Capture the cell that displays the provided text and extract its [x, y] central coordinate. 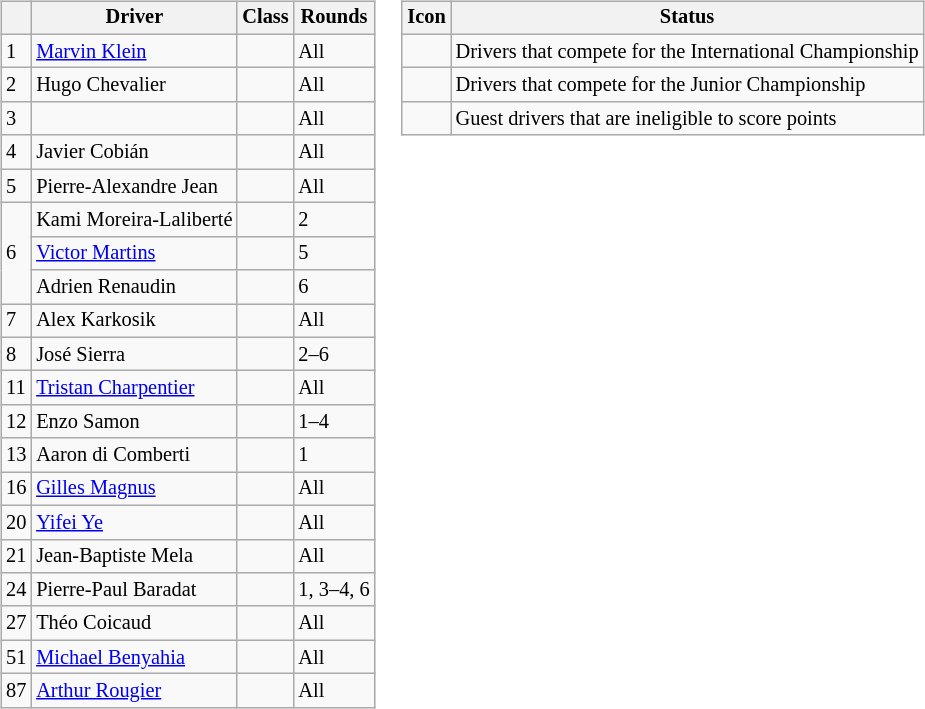
20 [16, 522]
7 [16, 321]
Enzo Samon [134, 422]
21 [16, 556]
27 [16, 623]
4 [16, 152]
Gilles Magnus [134, 489]
13 [16, 455]
Status [688, 18]
87 [16, 691]
24 [16, 590]
1, 3–4, 6 [334, 590]
Théo Coicaud [134, 623]
Tristan Charpentier [134, 388]
12 [16, 422]
Michael Benyahia [134, 657]
Arthur Rougier [134, 691]
Yifei Ye [134, 522]
José Sierra [134, 354]
Kami Moreira-Laliberté [134, 220]
8 [16, 354]
Guest drivers that are ineligible to score points [688, 119]
Class [265, 18]
Driver [134, 18]
51 [16, 657]
Pierre-Alexandre Jean [134, 186]
16 [16, 489]
Adrien Renaudin [134, 287]
Pierre-Paul Baradat [134, 590]
Aaron di Comberti [134, 455]
11 [16, 388]
Javier Cobián [134, 152]
3 [16, 119]
Jean-Baptiste Mela [134, 556]
Marvin Klein [134, 51]
Drivers that compete for the Junior Championship [688, 85]
2–6 [334, 354]
Drivers that compete for the International Championship [688, 51]
Alex Karkosik [134, 321]
Rounds [334, 18]
Hugo Chevalier [134, 85]
Victor Martins [134, 253]
Icon [426, 18]
1–4 [334, 422]
